For the text-containing cell, return its midpoint in (x, y) coordinate format. 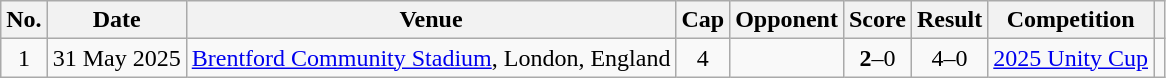
Competition (1071, 20)
Cap (703, 20)
31 May 2025 (116, 58)
1 (24, 58)
Brentford Community Stadium, London, England (431, 58)
Opponent (787, 20)
2025 Unity Cup (1071, 58)
Score (877, 20)
2–0 (877, 58)
Date (116, 20)
4–0 (949, 58)
Venue (431, 20)
No. (24, 20)
Result (949, 20)
4 (703, 58)
